Find where the given text appears and provide that cell's center as [X, Y] coordinate. 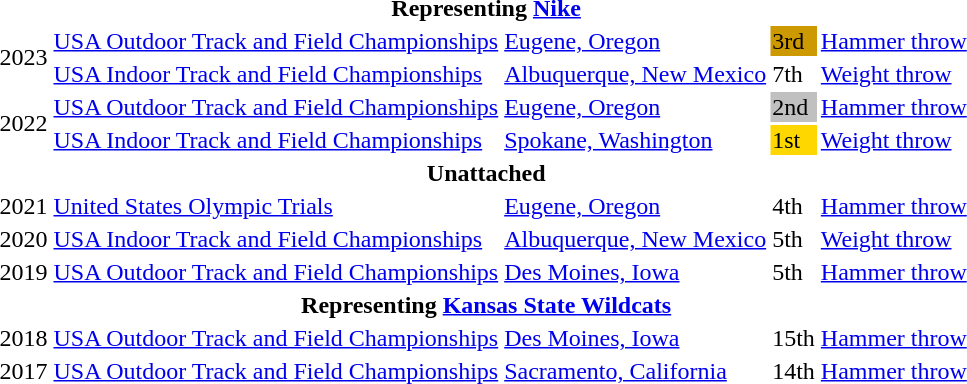
1st [794, 140]
3rd [794, 41]
United States Olympic Trials [276, 206]
Spokane, Washington [636, 140]
4th [794, 206]
7th [794, 74]
2nd [794, 107]
15th [794, 338]
